Detect which cell encompasses the target text, then output its (x, y) center coordinate. 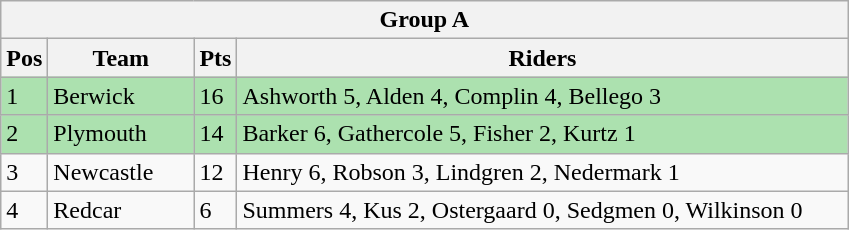
Pts (216, 58)
Newcastle (121, 172)
Barker 6, Gathercole 5, Fisher 2, Kurtz 1 (542, 134)
Ashworth 5, Alden 4, Complin 4, Bellego 3 (542, 96)
Plymouth (121, 134)
Team (121, 58)
Pos (24, 58)
2 (24, 134)
Redcar (121, 210)
Riders (542, 58)
3 (24, 172)
Berwick (121, 96)
Summers 4, Kus 2, Ostergaard 0, Sedgmen 0, Wilkinson 0 (542, 210)
6 (216, 210)
Henry 6, Robson 3, Lindgren 2, Nedermark 1 (542, 172)
14 (216, 134)
4 (24, 210)
16 (216, 96)
1 (24, 96)
12 (216, 172)
Group A (424, 20)
